Return (X, Y) of the center of cell containing provided text 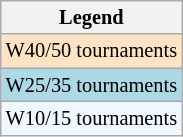
W25/35 tournaments (92, 85)
W40/50 tournaments (92, 51)
W10/15 tournaments (92, 118)
Legend (92, 17)
